Pinpoint the cell where the given text exists, returning its [X, Y] midpoint coordinate. 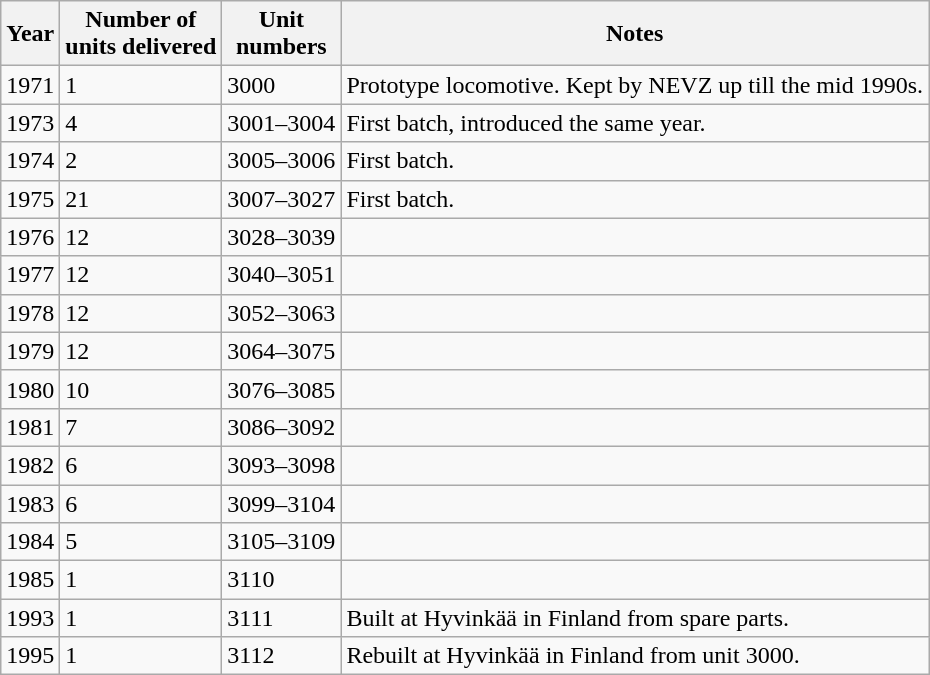
3076–3085 [282, 389]
3099–3104 [282, 503]
3064–3075 [282, 351]
Number ofunits delivered [141, 34]
1973 [30, 123]
Unitnumbers [282, 34]
1981 [30, 427]
4 [141, 123]
1993 [30, 618]
First batch, introduced the same year. [635, 123]
3040–3051 [282, 275]
Prototype locomotive. Kept by NEVZ up till the mid 1990s. [635, 85]
Rebuilt at Hyvinkää in Finland from unit 3000. [635, 656]
Year [30, 34]
1995 [30, 656]
3000 [282, 85]
1977 [30, 275]
10 [141, 389]
1975 [30, 199]
3110 [282, 580]
1974 [30, 161]
1971 [30, 85]
7 [141, 427]
3111 [282, 618]
21 [141, 199]
2 [141, 161]
Built at Hyvinkää in Finland from spare parts. [635, 618]
3093–3098 [282, 465]
1979 [30, 351]
1982 [30, 465]
3052–3063 [282, 313]
Notes [635, 34]
1976 [30, 237]
3112 [282, 656]
3005–3006 [282, 161]
3028–3039 [282, 237]
1978 [30, 313]
5 [141, 542]
1984 [30, 542]
1985 [30, 580]
3007–3027 [282, 199]
1980 [30, 389]
3001–3004 [282, 123]
1983 [30, 503]
3086–3092 [282, 427]
3105–3109 [282, 542]
